For the text-containing cell, return its midpoint in [X, Y] coordinate format. 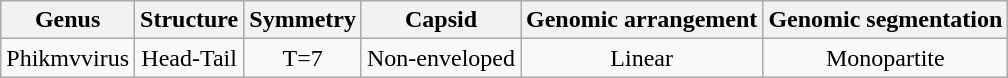
Genus [68, 20]
Non-enveloped [440, 58]
Genomic segmentation [886, 20]
Phikmvvirus [68, 58]
Symmetry [303, 20]
Genomic arrangement [641, 20]
Structure [190, 20]
Linear [641, 58]
T=7 [303, 58]
Monopartite [886, 58]
Head-Tail [190, 58]
Capsid [440, 20]
